Identify which cell holds the provided text, then report its [x, y] central coordinate. 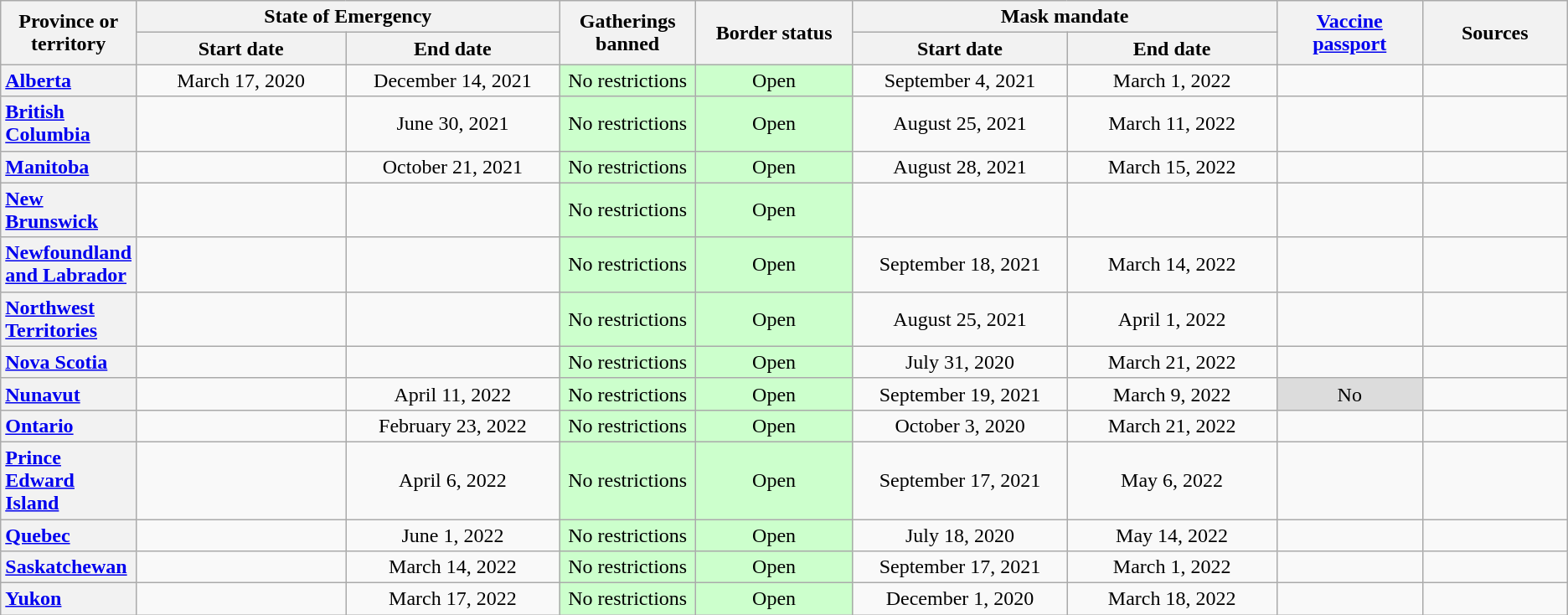
May 14, 2022 [1172, 535]
Saskatchewan [69, 567]
August 28, 2021 [960, 167]
New Brunswick [69, 209]
March 18, 2022 [1172, 599]
June 30, 2021 [452, 124]
March 9, 2022 [1172, 394]
Sources [1494, 33]
Gatherings banned [627, 33]
September 4, 2021 [960, 80]
March 11, 2022 [1172, 124]
Mask mandate [1065, 17]
Vaccine passport [1349, 33]
British Columbia [69, 124]
December 14, 2021 [452, 80]
Nunavut [69, 394]
July 18, 2020 [960, 535]
March 17, 2022 [452, 599]
Quebec [69, 535]
No [1349, 394]
December 1, 2020 [960, 599]
Province or territory [69, 33]
Nova Scotia [69, 362]
Alberta [69, 80]
Border status [774, 33]
September 18, 2021 [960, 265]
June 1, 2022 [452, 535]
Northwest Territories [69, 318]
Newfoundland and Labrador [69, 265]
Manitoba [69, 167]
February 23, 2022 [452, 426]
March 17, 2020 [241, 80]
Yukon [69, 599]
March 15, 2022 [1172, 167]
Ontario [69, 426]
Prince Edward Island [69, 480]
July 31, 2020 [960, 362]
April 11, 2022 [452, 394]
April 1, 2022 [1172, 318]
May 6, 2022 [1172, 480]
State of Emergency [348, 17]
April 6, 2022 [452, 480]
October 3, 2020 [960, 426]
October 21, 2021 [452, 167]
September 19, 2021 [960, 394]
